Extract the (x, y) coordinate from the center of the cell holding the provided text.  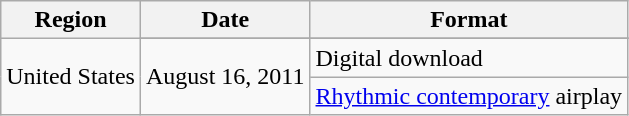
Date (225, 20)
Region (71, 20)
Digital download (469, 58)
United States (71, 77)
Format (469, 20)
August 16, 2011 (225, 77)
Rhythmic contemporary airplay (469, 96)
